Return (x, y) of the center of cell containing provided text 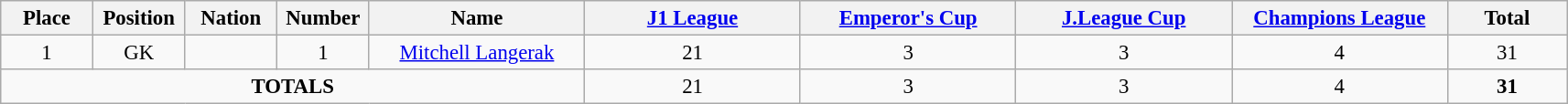
TOTALS (293, 87)
J1 League (693, 18)
Number (324, 18)
Emperor's Cup (908, 18)
Mitchell Langerak (477, 53)
Position (139, 18)
Name (477, 18)
Champions League (1340, 18)
Place (48, 18)
Nation (231, 18)
J.League Cup (1124, 18)
GK (139, 53)
Total (1507, 18)
